Return [x, y] of the center of cell containing provided text 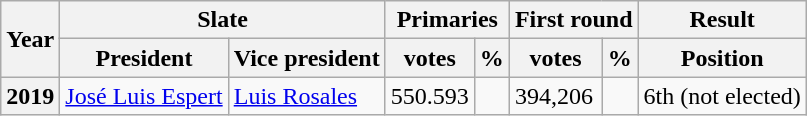
President [144, 58]
6th (not elected) [722, 96]
Luis Rosales [306, 96]
Result [722, 20]
Position [722, 58]
Slate [222, 20]
Year [30, 39]
2019 [30, 96]
First round [574, 20]
550.593 [430, 96]
Vice president [306, 58]
Primaries [447, 20]
394,206 [555, 96]
José Luis Espert [144, 96]
